Find where the given text appears and provide that cell's center as (x, y) coordinate. 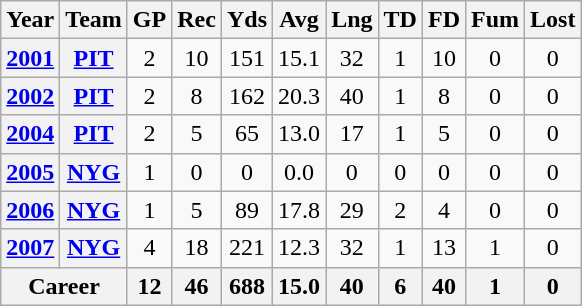
Team (94, 20)
Lng (352, 20)
13.0 (300, 134)
2007 (30, 248)
GP (149, 20)
17 (352, 134)
6 (400, 286)
2006 (30, 210)
15.0 (300, 286)
20.3 (300, 96)
Avg (300, 20)
13 (444, 248)
FD (444, 20)
29 (352, 210)
151 (246, 58)
Rec (197, 20)
18 (197, 248)
0.0 (300, 172)
2004 (30, 134)
TD (400, 20)
Year (30, 20)
15.1 (300, 58)
688 (246, 286)
162 (246, 96)
89 (246, 210)
2005 (30, 172)
221 (246, 248)
Lost (553, 20)
65 (246, 134)
2002 (30, 96)
17.8 (300, 210)
46 (197, 286)
12 (149, 286)
Yds (246, 20)
12.3 (300, 248)
2001 (30, 58)
Career (64, 286)
Fum (494, 20)
